Pinpoint the cell where the given text exists, returning its [X, Y] midpoint coordinate. 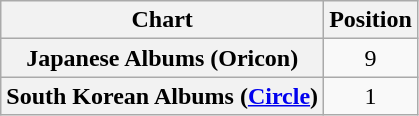
Japanese Albums (Oricon) [162, 58]
Chart [162, 20]
1 [371, 96]
9 [371, 58]
South Korean Albums (Circle) [162, 96]
Position [371, 20]
